Identify which cell holds the provided text, then report its (X, Y) central coordinate. 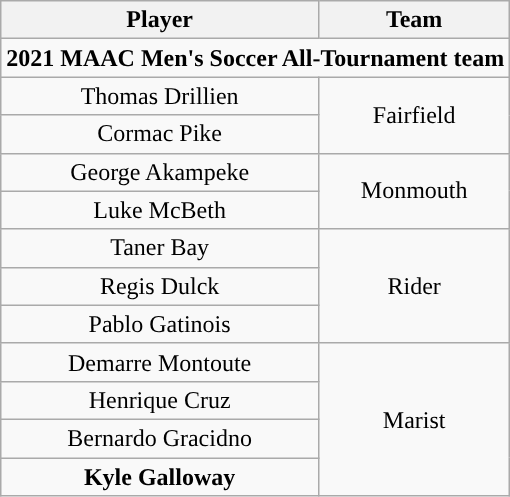
Bernardo Gracidno (160, 438)
Rider (414, 286)
Marist (414, 419)
Luke McBeth (160, 210)
Henrique Cruz (160, 400)
2021 MAAC Men's Soccer All-Tournament team (256, 58)
Team (414, 20)
George Akampeke (160, 172)
Kyle Galloway (160, 477)
Demarre Montoute (160, 362)
Thomas Drillien (160, 96)
Pablo Gatinois (160, 324)
Fairfield (414, 115)
Taner Bay (160, 248)
Cormac Pike (160, 134)
Monmouth (414, 191)
Regis Dulck (160, 286)
Player (160, 20)
